Scan for the cell matching the given text and deliver its (x, y) coordinate at center. 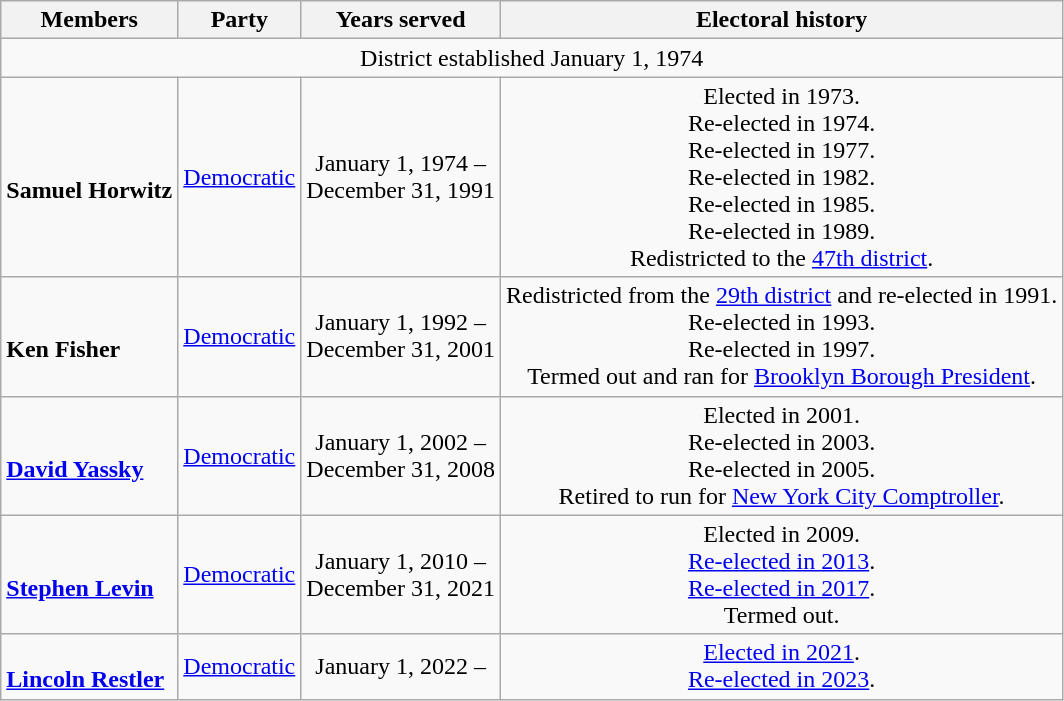
January 1, 2022 – (401, 666)
Years served (401, 20)
Elected in 2001. Re-elected in 2003. Re-elected in 2005. Retired to run for New York City Comptroller. (781, 456)
Members (90, 20)
January 1, 1974 – December 31, 1991 (401, 177)
January 1, 2002 – December 31, 2008 (401, 456)
January 1, 1992 – December 31, 2001 (401, 336)
David Yassky (90, 456)
Lincoln Restler (90, 666)
Samuel Horwitz (90, 177)
Elected in 2009. Re-elected in 2013. Re-elected in 2017. Termed out. (781, 574)
Electoral history (781, 20)
Party (240, 20)
January 1, 2010 – December 31, 2021 (401, 574)
Stephen Levin (90, 574)
Elected in 2021. Re-elected in 2023. (781, 666)
District established January 1, 1974 (532, 58)
Ken Fisher (90, 336)
